Scan for the cell matching the given text and deliver its [X, Y] coordinate at center. 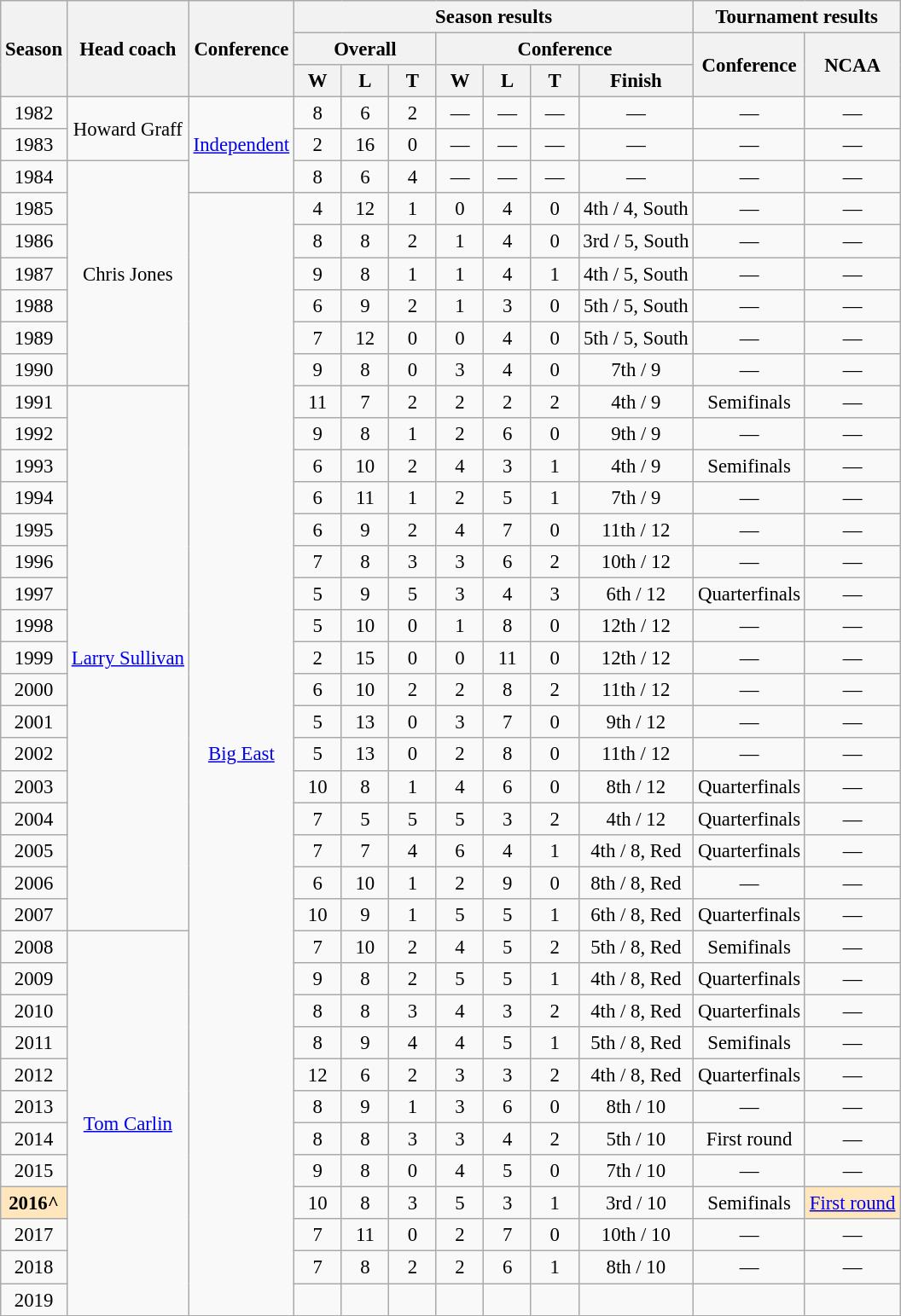
Season results [493, 17]
Independent [241, 145]
10th / 10 [637, 1236]
1982 [34, 113]
1996 [34, 562]
9th / 9 [637, 434]
15 [365, 658]
2018 [34, 1267]
Big East [241, 754]
1993 [34, 466]
2017 [34, 1236]
2006 [34, 883]
2012 [34, 1075]
Tournament results [797, 17]
10th / 12 [637, 562]
2013 [34, 1107]
2016^ [34, 1203]
1984 [34, 177]
1985 [34, 209]
2019 [34, 1300]
1998 [34, 626]
1997 [34, 594]
8th / 8, Red [637, 883]
4th / 4, South [637, 209]
Finish [637, 81]
Chris Jones [128, 273]
3rd / 10 [637, 1203]
1990 [34, 369]
16 [365, 145]
7th / 10 [637, 1171]
3rd / 5, South [637, 241]
2007 [34, 915]
2003 [34, 786]
Season [34, 49]
4th / 5, South [637, 274]
2010 [34, 1011]
5th / 10 [637, 1139]
8th / 12 [637, 786]
Overall [365, 49]
1988 [34, 305]
Larry Sullivan [128, 658]
Howard Graff [128, 130]
1995 [34, 530]
6th / 8, Red [637, 915]
2005 [34, 850]
1992 [34, 434]
2011 [34, 1043]
Tom Carlin [128, 1122]
Head coach [128, 49]
1989 [34, 338]
1983 [34, 145]
2015 [34, 1171]
6th / 12 [637, 594]
1986 [34, 241]
4th / 12 [637, 819]
1994 [34, 498]
1991 [34, 402]
2004 [34, 819]
9th / 12 [637, 722]
1987 [34, 274]
2002 [34, 755]
2009 [34, 979]
2001 [34, 722]
1999 [34, 658]
2008 [34, 947]
2000 [34, 690]
2014 [34, 1139]
NCAA [852, 65]
